Return the [x, y] coordinate for the center point of the cell that contains the specified text.  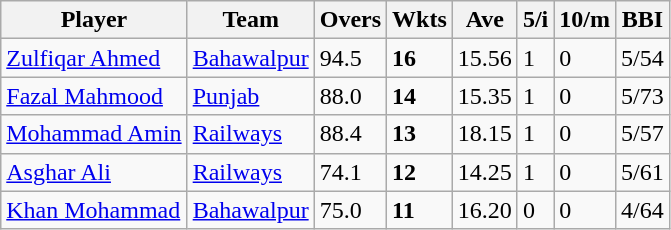
94.5 [350, 58]
4/64 [642, 210]
15.35 [484, 96]
Khan Mohammad [94, 210]
74.1 [350, 172]
5/54 [642, 58]
Punjab [250, 96]
5/61 [642, 172]
88.0 [350, 96]
12 [420, 172]
Ave [484, 20]
Overs [350, 20]
BBI [642, 20]
16.20 [484, 210]
Zulfiqar Ahmed [94, 58]
Player [94, 20]
10/m [585, 20]
14.25 [484, 172]
Asghar Ali [94, 172]
18.15 [484, 134]
5/73 [642, 96]
11 [420, 210]
Team [250, 20]
Fazal Mahmood [94, 96]
16 [420, 58]
75.0 [350, 210]
14 [420, 96]
13 [420, 134]
Mohammad Amin [94, 134]
5/i [535, 20]
5/57 [642, 134]
15.56 [484, 58]
88.4 [350, 134]
Wkts [420, 20]
